Identify which cell holds the provided text, then report its (X, Y) central coordinate. 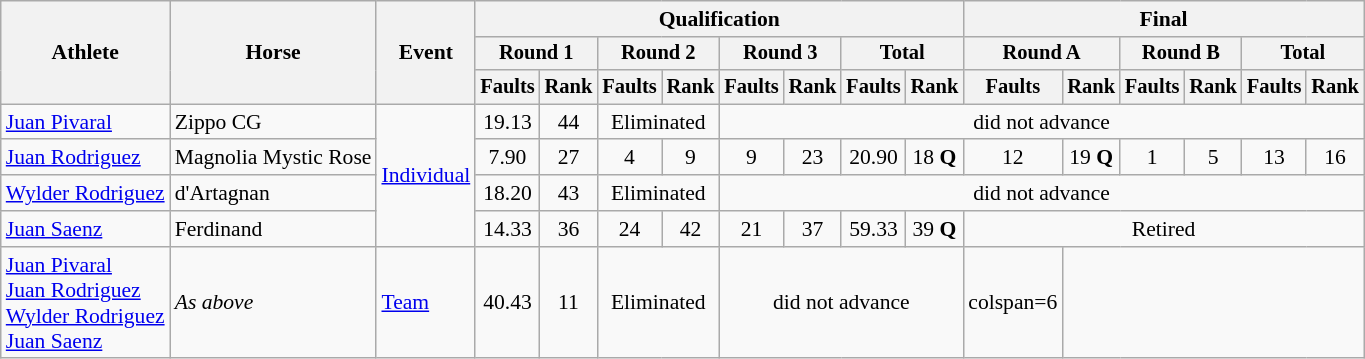
27 (569, 158)
Ferdinand (274, 229)
44 (569, 122)
43 (569, 193)
Juan PivaralJuan RodriguezWylder RodriguezJuan Saenz (86, 303)
Team (426, 303)
Round 3 (780, 54)
Round B (1181, 54)
5 (1213, 158)
Zippo CG (274, 122)
20.90 (873, 158)
16 (1335, 158)
Individual (426, 175)
Juan Saenz (86, 229)
11 (569, 303)
Wylder Rodriguez (86, 193)
Round A (1042, 54)
24 (629, 229)
12 (1012, 158)
14.33 (507, 229)
19.13 (507, 122)
18 Q (935, 158)
37 (813, 229)
7.90 (507, 158)
18.20 (507, 193)
13 (1274, 158)
As above (274, 303)
Round 1 (536, 54)
42 (691, 229)
Juan Pivaral (86, 122)
40.43 (507, 303)
Magnolia Mystic Rose (274, 158)
colspan=6 (1012, 303)
Juan Rodriguez (86, 158)
23 (813, 158)
Qualification (719, 19)
36 (569, 229)
Horse (274, 52)
59.33 (873, 229)
19 Q (1091, 158)
Athlete (86, 52)
Round 2 (658, 54)
1 (1152, 158)
Retired (1164, 229)
d'Artagnan (274, 193)
21 (751, 229)
4 (629, 158)
39 Q (935, 229)
Event (426, 52)
Final (1164, 19)
